Return the (x, y) coordinate for the center point of the cell that contains the specified text.  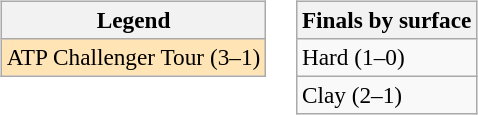
Clay (2–1) (387, 95)
ATP Challenger Tour (3–1) (133, 57)
Finals by surface (387, 20)
Hard (1–0) (387, 57)
Legend (133, 20)
